Locate the cell with the specified text and output its [x, y] center coordinate. 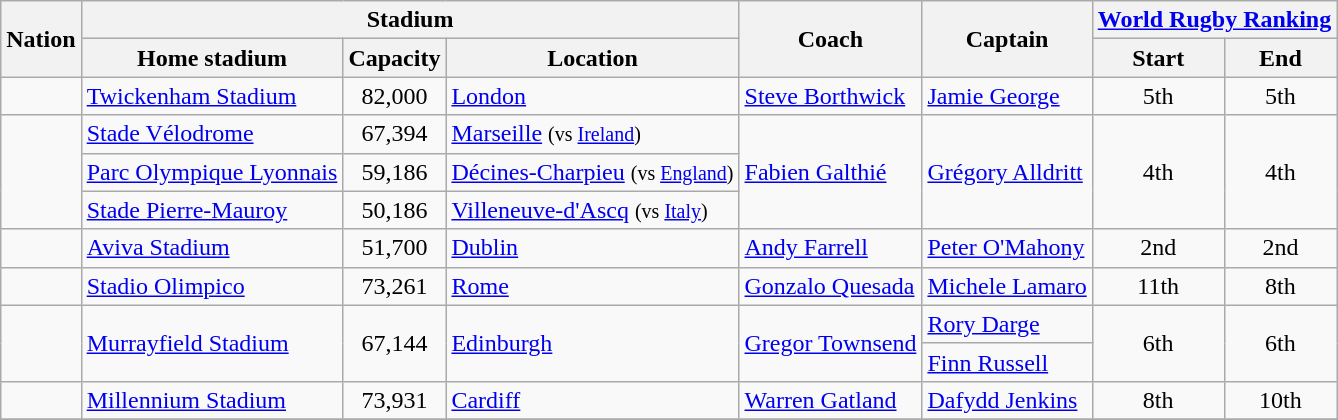
Home stadium [212, 58]
73,261 [394, 286]
Décines-Charpieu (vs England) [592, 172]
Stadio Olimpico [212, 286]
Steve Borthwick [830, 96]
London [592, 96]
Fabien Galthié [830, 172]
Gonzalo Quesada [830, 286]
World Rugby Ranking [1214, 20]
Capacity [394, 58]
Warren Gatland [830, 400]
11th [1158, 286]
51,700 [394, 248]
Stadium [410, 20]
67,394 [394, 134]
Gregor Townsend [830, 343]
Stade Vélodrome [212, 134]
Jamie George [1007, 96]
End [1280, 58]
59,186 [394, 172]
Rome [592, 286]
Dafydd Jenkins [1007, 400]
Finn Russell [1007, 362]
Captain [1007, 39]
Rory Darge [1007, 324]
Millennium Stadium [212, 400]
Dublin [592, 248]
Location [592, 58]
Andy Farrell [830, 248]
Coach [830, 39]
Michele Lamaro [1007, 286]
Marseille (vs Ireland) [592, 134]
Parc Olympique Lyonnais [212, 172]
Villeneuve-d'Ascq (vs Italy) [592, 210]
Twickenham Stadium [212, 96]
Peter O'Mahony [1007, 248]
Start [1158, 58]
50,186 [394, 210]
Aviva Stadium [212, 248]
Grégory Alldritt [1007, 172]
Nation [41, 39]
Edinburgh [592, 343]
67,144 [394, 343]
82,000 [394, 96]
Murrayfield Stadium [212, 343]
10th [1280, 400]
Cardiff [592, 400]
Stade Pierre-Mauroy [212, 210]
73,931 [394, 400]
